Return [X, Y] of the center of cell containing provided text 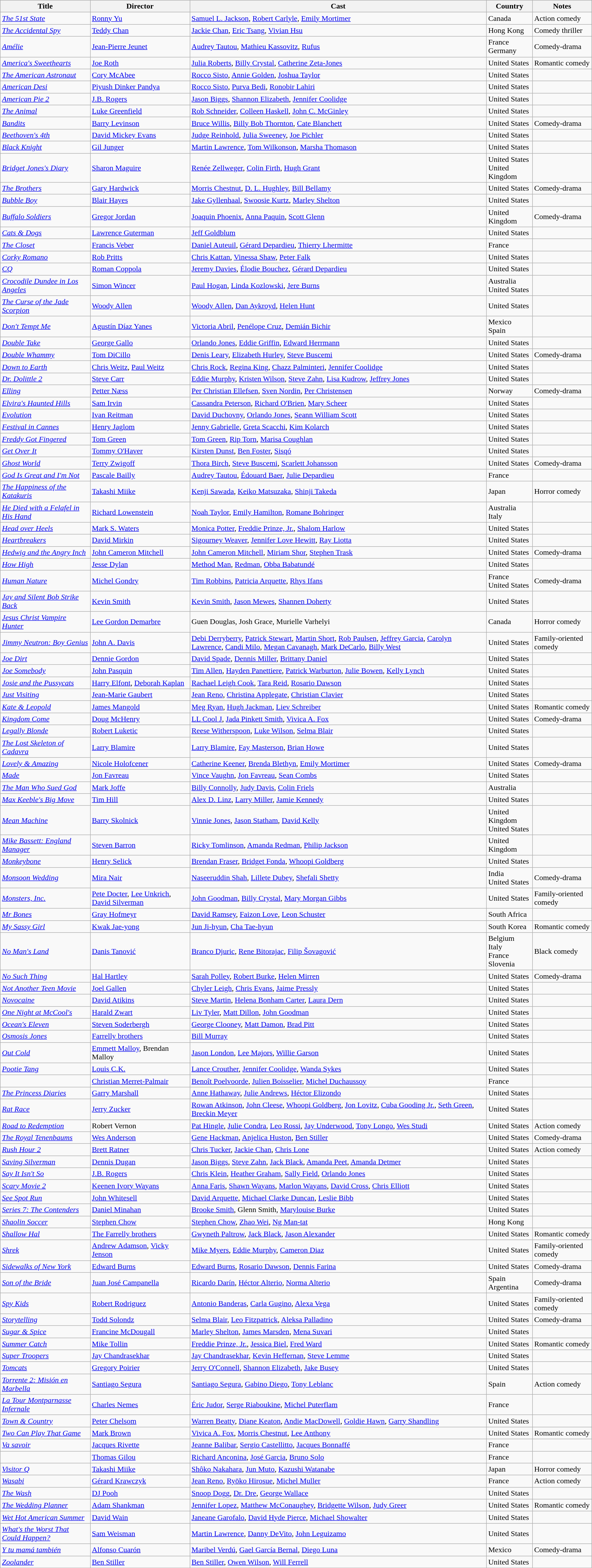
Santiago Segura [140, 1384]
Gene Hackman, Anjelica Huston, Ben Stiller [338, 1138]
Super Troopers [45, 1356]
Jean-Marie Gaubert [140, 695]
Shrek [45, 1250]
Jon Favreau [140, 775]
Son of the Bride [45, 1283]
Richard Lowenstein [140, 512]
Festival in Cannes [45, 427]
Spain [509, 1384]
Tom Green [140, 439]
Tim Robbins, Patricia Arquette, Rhys Ifans [338, 580]
Louis C.K. [140, 1069]
Anna Faris, Shawn Wayans, Marlon Wayans, David Cross, Chris Elliott [338, 1186]
Harald Zwart [140, 1012]
Max Keeble's Big Move [45, 799]
Jacques Rivette [140, 1445]
Pootie Tang [45, 1069]
Henry Jaglom [140, 427]
Blair Hayes [140, 200]
Robert Vernon [140, 1126]
Mira Nair [140, 878]
Method Man, Redman, Obba Babatundé [338, 564]
The Man Who Sued God [45, 787]
Rat Race [45, 1109]
David Duchovny, Orlando Jones, Seann William Scott [338, 415]
Gary Hardwick [140, 188]
Charles Nemes [140, 1405]
Storytelling [45, 1320]
Road to Redemption [45, 1126]
Mike Tollin [140, 1344]
Wes Anderson [140, 1138]
Kate & Leopold [45, 707]
Pat Hingle, Julie Condra, Leo Rossi, Jay Underwood, Tony Longo, Wes Studi [338, 1126]
Richard Anconina, José Garcia, Bruno Solo [338, 1457]
Chris Klein, Heather Graham, Sally Field, Orlando Jones [338, 1174]
Danis Tanović [140, 952]
Warren Beatty, Diane Keaton, Andie MacDowell, Goldie Hawn, Garry Shandling [338, 1421]
Jeremy Davies, Élodie Bouchez, Gérard Depardieu [338, 269]
Comedy thriller [562, 30]
Judge Reinhold, Julia Sweeney, Joe Pichler [338, 135]
Human Nature [45, 580]
DJ Pooh [140, 1493]
Gray Hofmeyr [140, 915]
Christian Merret-Palmair [140, 1081]
The Closet [45, 245]
MexicoSpain [509, 326]
Jean Reno, Christina Applegate, Christian Clavier [338, 695]
Jean-Pierre Jeunet [140, 47]
Harry Elfont, Deborah Kaplan [140, 683]
Vince Vaughn, Jon Favreau, Sean Combs [338, 775]
Summer Catch [45, 1344]
God Is Great and I'm Not [45, 475]
John Pasquin [140, 671]
The Lost Skeleton of Cadavra [45, 747]
AustraliaUnited States [509, 285]
Pete Docter, Lee Unkrich, David Silverman [140, 898]
FranceGermany [509, 47]
Gil Junger [140, 147]
Lovely & Amazing [45, 763]
Éric Judor, Serge Riaboukine, Michel Puterflam [338, 1405]
Buffalo Soldiers [45, 217]
Ghost World [45, 463]
Larry Blamire [140, 747]
Director [140, 6]
Todd Solondz [140, 1320]
Martin Lawrence, Tom Wilkonson, Marsha Thomason [338, 147]
Doug McHenry [140, 719]
Robert Luketic [140, 731]
No Such Thing [45, 976]
John Cameron Mitchell, Miriam Shor, Stephen Trask [338, 552]
Joel Gallen [140, 988]
Reese Witherspoon, Luke Wilson, Selma Blair [338, 731]
Just Visiting [45, 695]
Per Christian Ellefsen, Sven Nordin, Per Christensen [338, 391]
Steve Carr [140, 379]
Simon Wincer [140, 285]
What's the Worst That Could Happen? [45, 1533]
Jennifer Lopez, Matthew McConaughey, Bridgette Wilson, Judy Greer [338, 1505]
Bandits [45, 123]
Town & Country [45, 1421]
Garry Marshall [140, 1093]
Bill Murray [338, 1036]
One Night at McCool's [45, 1012]
Rocco Sisto, Purva Bedi, Ronobir Lahiri [338, 87]
Jun Ji-hyun, Cha Tae-hyun [338, 927]
Bruce Willis, Billy Bob Thornton, Cate Blanchett [338, 123]
Brendan Fraser, Bridget Fonda, Whoopi Goldberg [338, 861]
The Accidental Spy [45, 30]
Kwak Jae-yong [140, 927]
Henry Selick [140, 861]
How High [45, 564]
Jimmy Neutron: Boy Genius [45, 642]
Spy Kids [45, 1303]
Ricardo Darín, Héctor Alterio, Norma Alterio [338, 1283]
America's Sweethearts [45, 63]
Jake Gyllenhaal, Swoosie Kurtz, Marley Shelton [338, 200]
Jay and Silent Bob Strike Back [45, 601]
Jerry O'Connell, Shannon Elizabeth, Jake Busey [338, 1368]
Cory McAbee [140, 75]
Freddie Prinze, Jr., Jessica Biel, Fred Ward [338, 1344]
Beethoven's 4th [45, 135]
Paul Hogan, Linda Kozlowski, Jere Burns [338, 285]
Monsters, Inc. [45, 898]
Two Can Play That Game [45, 1433]
Rob Schneider, Colleen Haskell, John C. McGinley [338, 111]
Jesus Christ Vampire Hunter [45, 622]
Orlando Jones, Eddie Griffin, Edward Herrmann [338, 343]
Say It Isn't So [45, 1174]
Australia [509, 787]
Martin Lawrence, Danny DeVito, John Leguizamo [338, 1533]
John Goodman, Billy Crystal, Mary Morgan Gibbs [338, 898]
The Farrelly brothers [140, 1234]
Lawrence Guterman [140, 233]
Monica Potter, Freddie Prinze, Jr., Shalom Harlow [338, 528]
Torrente 2: Misión en Marbella [45, 1384]
Catherine Keener, Brenda Blethyn, Emily Mortimer [338, 763]
Francine McDougall [140, 1332]
George Clooney, Matt Damon, Brad Pitt [338, 1024]
Bubble Boy [45, 200]
Sigourney Weaver, Jennifer Love Hewitt, Ray Liotta [338, 540]
Dennie Gordon [140, 659]
Barry Skolnick [140, 820]
Country [509, 6]
Black Knight [45, 147]
Made [45, 775]
American Pie 2 [45, 99]
Sidewalks of New York [45, 1266]
Not Another Teen Movie [45, 988]
The Animal [45, 111]
Down to Earth [45, 367]
Rowan Atkinson, John Cleese, Whoopi Goldberg, Jon Lovitz, Cuba Gooding Jr., Seth Green, Breckin Meyer [338, 1109]
Wasabi [45, 1481]
Chris Weitz, Paul Weitz [140, 367]
Mike Myers, Eddie Murphy, Cameron Diaz [338, 1250]
Freddy Got Fingered [45, 439]
Joaquin Phoenix, Anna Paquin, Scott Glenn [338, 217]
Audrey Tautou, Édouard Baer, Julie Depardieu [338, 475]
Sarah Polley, Robert Burke, Helen Mirren [338, 976]
Rachael Leigh Cook, Tara Reid, Rosario Dawson [338, 683]
Alfonso Cuarón [140, 1550]
Jackie Chan, Eric Tsang, Vivian Hsu [338, 30]
Brooke Smith, Glenn Smith, Marylouise Burke [338, 1210]
United KingdomUnited States [509, 820]
The Wash [45, 1493]
Get Over It [45, 451]
Bridget Jones's Diary [45, 168]
Petter Næss [140, 391]
Va savoir [45, 1445]
Rocco Sisto, Annie Golden, Joshua Taylor [338, 75]
Legally Blonde [45, 731]
Cast [338, 6]
Lee Gordon Demarbre [140, 622]
Hal Hartley [140, 976]
Keenen Ivory Wayans [140, 1186]
Thora Birch, Steve Buscemi, Scarlett Johansson [338, 463]
James Mangold [140, 707]
Monsoon Wedding [45, 878]
Elling [45, 391]
Chris Tucker, Jackie Chan, Chris Lone [338, 1150]
Corky Romano [45, 257]
SpainArgentina [509, 1283]
Liv Tyler, Matt Dillon, John Goodman [338, 1012]
Sugar & Spice [45, 1332]
Larry Blamire, Fay Masterson, Brian Howe [338, 747]
Alex D. Linz, Larry Miller, Jamie Kennedy [338, 799]
Thomas Gilou [140, 1457]
Eddie Murphy, Kristen Wilson, Steve Zahn, Lisa Kudrow, Jeffrey Jones [338, 379]
United StatesUnited Kingdom [509, 168]
Series 7: The Contenders [45, 1210]
AustraliaItaly [509, 512]
Jay Chandrasekhar [140, 1356]
Denis Leary, Elizabeth Hurley, Steve Buscemi [338, 355]
Renée Zellweger, Colin Firth, Hugh Grant [338, 168]
Jenny Gabrielle, Greta Scacchi, Kim Kolarch [338, 427]
BelgiumItalyFranceSlovenia [509, 952]
Out Cold [45, 1053]
CQ [45, 269]
Jerry Zucker [140, 1109]
Janeane Garofalo, David Hyde Pierce, Michael Showalter [338, 1517]
Mark S. Waters [140, 528]
Chyler Leigh, Chris Evans, Jaime Pressly [338, 988]
Adam Shankman [140, 1505]
Dr. Dolittle 2 [45, 379]
Gérard Krawczyk [140, 1481]
Kirsten Dunst, Ben Foster, Sisqó [338, 451]
The Royal Tenenbaums [45, 1138]
Billy Connolly, Judy Davis, Colin Friels [338, 787]
Tomcats [45, 1368]
Peter Chelsom [140, 1421]
Shallow Hal [45, 1234]
John Whitesell [140, 1198]
La Tour Montparnasse Infernale [45, 1405]
Teddy Chan [140, 30]
Santiago Segura, Gabino Diego, Tony Leblanc [338, 1384]
David Spade, Dennis Miller, Brittany Daniel [338, 659]
Steve Martin, Helena Bonham Carter, Laura Dern [338, 1000]
Snoop Dogg, Dr. Dre, George Wallace [338, 1493]
Jesse Dylan [140, 564]
Victoria Abril, Penélope Cruz, Demián Bichir [338, 326]
Saving Silverman [45, 1162]
Vivica A. Fox, Morris Chestnut, Lee Anthony [338, 1433]
Mexico [509, 1550]
Naseeruddin Shah, Lillete Dubey, Shefali Shetty [338, 878]
Robert Rodriguez [140, 1303]
Monkeybone [45, 861]
He Died with a Felafel in His Hand [45, 512]
Scary Movie 2 [45, 1186]
Daniel Minahan [140, 1210]
Tim Hill [140, 799]
Vinnie Jones, Jason Statham, David Kelly [338, 820]
Ricky Tomlinson, Amanda Redman, Philip Jackson [338, 845]
Jeanne Balibar, Sergio Castellitto, Jacques Bonnaffé [338, 1445]
Don't Tempt Me [45, 326]
Title [45, 6]
Y tu mamá también [45, 1550]
The Brothers [45, 188]
Edward Burns, Rosario Dawson, Dennis Farina [338, 1266]
Woody Allen [140, 306]
Notes [562, 6]
Joe Roth [140, 63]
Ocean's Eleven [45, 1024]
Ben Stiller, Owen Wilson, Will Ferrell [338, 1562]
Selma Blair, Leo Fitzpatrick, Aleksa Palladino [338, 1320]
Jason Biggs, Shannon Elizabeth, Jennifer Coolidge [338, 99]
Morris Chestnut, D. L. Hughley, Bill Bellamy [338, 188]
Rush Hour 2 [45, 1150]
Evolution [45, 415]
Samuel L. Jackson, Robert Carlyle, Emily Mortimer [338, 18]
No Man's Land [45, 952]
Farrelly brothers [140, 1036]
Andrew Adamson, Vicky Jenson [140, 1250]
Dennis Dugan [140, 1162]
See Spot Run [45, 1198]
Antonio Banderas, Carla Gugino, Alexa Vega [338, 1303]
Visitor Q [45, 1469]
Jeff Goldblum [338, 233]
Nicole Holofcener [140, 763]
Roman Coppola [140, 269]
Barry Levinson [140, 123]
Steven Barron [140, 845]
Sam Irvin [140, 403]
Amélie [45, 47]
Edward Burns [140, 1266]
Novocaine [45, 1000]
My Sassy Girl [45, 927]
Tom DiCillo [140, 355]
Mark Brown [140, 1433]
Chris Kattan, Vinessa Shaw, Peter Falk [338, 257]
David Arquette, Michael Clarke Duncan, Leslie Bibb [338, 1198]
Zoolander [45, 1562]
Anne Hathaway, Julie Andrews, Héctor Elizondo [338, 1093]
Audrey Tautou, Mathieu Kassovitz, Rufus [338, 47]
Piyush Dinker Pandya [140, 87]
Guen Douglas, Josh Grace, Murielle Varhelyi [338, 622]
Tom Green, Rip Torn, Marisa Coughlan [338, 439]
Sam Weisman [140, 1533]
Ronny Yu [140, 18]
Gregor Jordan [140, 217]
Agustín Díaz Yanes [140, 326]
South Korea [509, 927]
Ben Stiller [140, 1562]
Stephen Chow, Zhao Wei, Ng Man-tat [338, 1222]
FranceUnited States [509, 580]
Pascale Bailly [140, 475]
Lance Crouther, Jennifer Coolidge, Wanda Sykes [338, 1069]
Shaolin Soccer [45, 1222]
Norway [509, 391]
David Mickey Evans [140, 135]
George Gallo [140, 343]
Cats & Dogs [45, 233]
The 51st State [45, 18]
Mean Machine [45, 820]
Joe Dirt [45, 659]
David Ramsey, Faizon Love, Leon Schuster [338, 915]
Jay Chandrasekhar, Kevin Heffernan, Steve Lemme [338, 1356]
Kevin Smith, Jason Mewes, Shannen Doherty [338, 601]
Elvira's Haunted Hills [45, 403]
Maribel Verdú, Gael García Bernal, Diego Luna [338, 1550]
The Wedding Planner [45, 1505]
The Princess Diaries [45, 1093]
Woody Allen, Dan Aykroyd, Helen Hunt [338, 306]
Emmett Malloy, Brendan Malloy [140, 1053]
Noah Taylor, Emily Hamilton, Romane Bohringer [338, 512]
The Curse of the Jade Scorpion [45, 306]
John Cameron Mitchell [140, 552]
Osmosis Jones [45, 1036]
Francis Veber [140, 245]
Michel Gondry [140, 580]
Benoît Poelvoorde, Julien Boisselier, Michel Duchaussoy [338, 1081]
Joe Somebody [45, 671]
John A. Davis [140, 642]
Double Take [45, 343]
Head over Heels [45, 528]
Mike Bassett: England Manager [45, 845]
Brett Ratner [140, 1150]
Jason Biggs, Steve Zahn, Jack Black, Amanda Peet, Amanda Detmer [338, 1162]
Rob Pritts [140, 257]
Gwyneth Paltrow, Jack Black, Jason Alexander [338, 1234]
Heartbreakers [45, 540]
David Wain [140, 1517]
Kenji Sawada, Keiko Matsuzaka, Shinji Takeda [338, 491]
Black comedy [562, 952]
Kevin Smith [140, 601]
Daniel Auteuil, Gérard Depardieu, Thierry Lhermitte [338, 245]
Meg Ryan, Hugh Jackman, Liev Schreiber [338, 707]
IndiaUnited States [509, 878]
Chris Rock, Regina King, Chazz Palminteri, Jennifer Coolidge [338, 367]
The American Astronaut [45, 75]
Jason London, Lee Majors, Willie Garson [338, 1053]
Julia Roberts, Billy Crystal, Catherine Zeta-Jones [338, 63]
Kingdom Come [45, 719]
Hedwig and the Angry Inch [45, 552]
Double Whammy [45, 355]
Ivan Reitman [140, 415]
Mr Bones [45, 915]
Sharon Maguire [140, 168]
Jean Reno, Ryōko Hirosue, Michel Muller [338, 1481]
Debi Derryberry, Patrick Stewart, Martin Short, Rob Paulsen, Jeffrey Garcia, Carolyn Lawrence, Candi Milo, Megan Cavanagh, Mark DeCarlo, Billy West [338, 642]
Branco Djuric, Rene Bitorajac, Filip Šovagović [338, 952]
Marley Shelton, James Marsden, Mena Suvari [338, 1332]
Luke Greenfield [140, 111]
David Atikins [140, 1000]
Tommy O'Haver [140, 451]
Mark Joffe [140, 787]
Shôko Nakahara, Jun Muto, Kazushi Watanabe [338, 1469]
Gregory Poirier [140, 1368]
South Africa [509, 915]
Tim Allen, Hayden Panettiere, Patrick Warburton, Julie Bowen, Kelly Lynch [338, 671]
Crocodile Dundee in Los Angeles [45, 285]
Wet Hot American Summer [45, 1517]
Josie and the Pussycats [45, 683]
Steven Soderbergh [140, 1024]
Juan José Campanella [140, 1283]
Terry Zwigoff [140, 463]
LL Cool J, Jada Pinkett Smith, Vivica A. Fox [338, 719]
David Mirkin [140, 540]
Stephen Chow [140, 1222]
The Happiness of the Katakuris [45, 491]
Cassandra Peterson, Richard O'Brien, Mary Scheer [338, 403]
American Desi [45, 87]
